Extract the [X, Y] coordinate from the center of the cell holding the provided text.  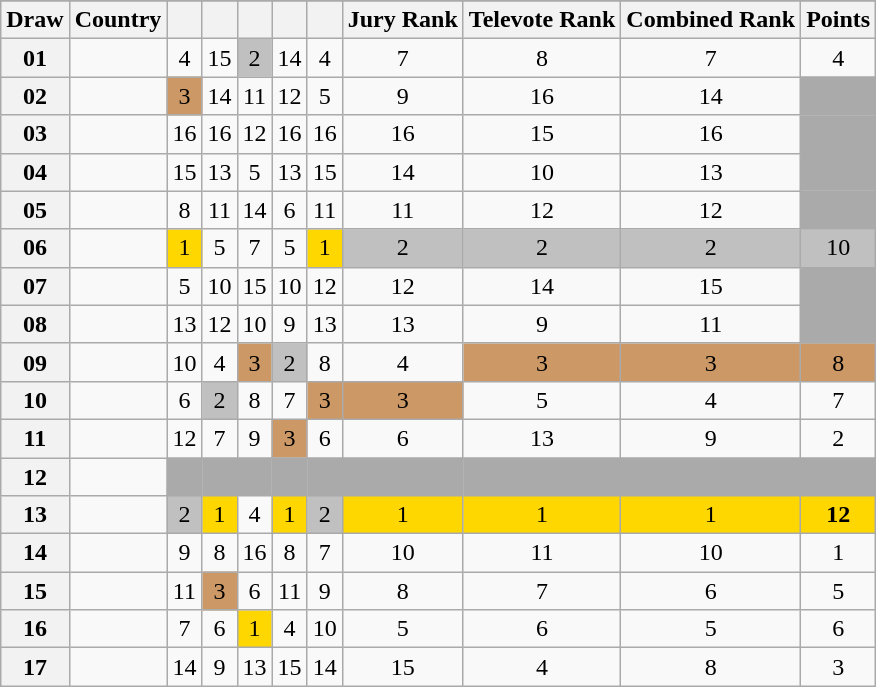
07 [35, 286]
Points [838, 20]
03 [35, 134]
Draw [35, 20]
Televote Rank [542, 20]
05 [35, 210]
09 [35, 362]
Jury Rank [402, 20]
06 [35, 248]
08 [35, 324]
02 [35, 96]
01 [35, 58]
17 [35, 667]
Country [118, 20]
Combined Rank [711, 20]
04 [35, 172]
